Find where the given text appears and provide that cell's center as [X, Y] coordinate. 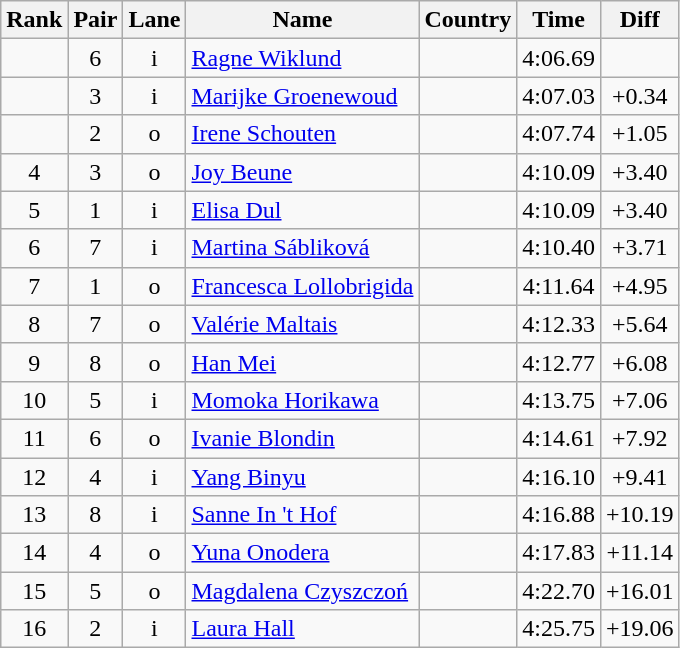
Lane [154, 20]
Rank [34, 20]
4:14.61 [559, 438]
+0.34 [640, 96]
16 [34, 629]
4:16.10 [559, 477]
Yang Binyu [302, 477]
Magdalena Czyszczoń [302, 591]
Ragne Wiklund [302, 58]
Marijke Groenewoud [302, 96]
4:12.77 [559, 362]
+7.92 [640, 438]
Momoka Horikawa [302, 400]
Irene Schouten [302, 134]
+9.41 [640, 477]
Joy Beune [302, 172]
Ivanie Blondin [302, 438]
4:06.69 [559, 58]
4:16.88 [559, 515]
15 [34, 591]
4:07.03 [559, 96]
+16.01 [640, 591]
4:07.74 [559, 134]
Francesca Lollobrigida [302, 286]
+19.06 [640, 629]
+7.06 [640, 400]
Time [559, 20]
+5.64 [640, 324]
4:17.83 [559, 553]
Sanne In 't Hof [302, 515]
Pair [96, 20]
+4.95 [640, 286]
Elisa Dul [302, 210]
11 [34, 438]
+6.08 [640, 362]
14 [34, 553]
Laura Hall [302, 629]
4:13.75 [559, 400]
4:22.70 [559, 591]
+1.05 [640, 134]
4:10.40 [559, 248]
13 [34, 515]
Diff [640, 20]
4:25.75 [559, 629]
4:12.33 [559, 324]
Country [468, 20]
9 [34, 362]
+10.19 [640, 515]
+3.71 [640, 248]
Han Mei [302, 362]
Valérie Maltais [302, 324]
12 [34, 477]
10 [34, 400]
Name [302, 20]
+11.14 [640, 553]
Yuna Onodera [302, 553]
4:11.64 [559, 286]
Martina Sábliková [302, 248]
